Provide the (X, Y) coordinate of the cell's center where the given text is located.  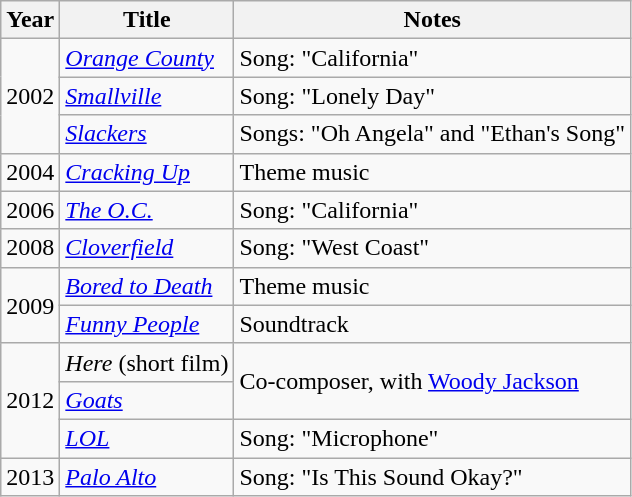
2004 (30, 172)
2006 (30, 210)
LOL (147, 438)
Songs: "Oh Angela" and "Ethan's Song" (432, 134)
2012 (30, 400)
2002 (30, 96)
Co-composer, with Woody Jackson (432, 381)
Title (147, 20)
Goats (147, 400)
Bored to Death (147, 286)
Palo Alto (147, 477)
2013 (30, 477)
Soundtrack (432, 324)
Orange County (147, 58)
Slackers (147, 134)
Song: "Lonely Day" (432, 96)
2009 (30, 305)
The O.C. (147, 210)
Year (30, 20)
Cloverfield (147, 248)
Song: "Microphone" (432, 438)
Song: "West Coast" (432, 248)
Cracking Up (147, 172)
Notes (432, 20)
Here (short film) (147, 362)
Song: "Is This Sound Okay?" (432, 477)
2008 (30, 248)
Smallville (147, 96)
Funny People (147, 324)
